Provide the (X, Y) coordinate of the cell's center where the given text is located.  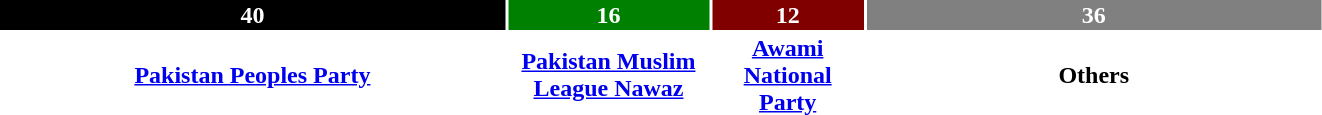
12 (788, 15)
16 (608, 15)
40 (252, 15)
36 (1094, 15)
